Capture the cell that displays the provided text and extract its [X, Y] central coordinate. 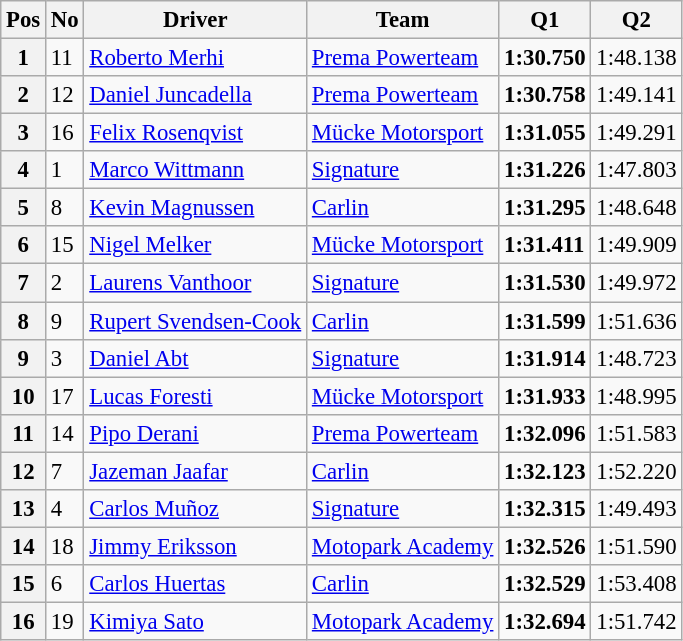
Felix Rosenqvist [196, 133]
1:51.636 [636, 321]
1:31.599 [545, 321]
Jazeman Jaafar [196, 471]
Marco Wittmann [196, 170]
1:30.758 [545, 95]
1:49.972 [636, 283]
1:32.529 [545, 584]
5 [24, 208]
1:32.526 [545, 546]
Jimmy Eriksson [196, 546]
Carlos Huertas [196, 584]
1:49.909 [636, 245]
1:32.096 [545, 433]
18 [65, 546]
Lucas Foresti [196, 396]
1:51.590 [636, 546]
Kevin Magnussen [196, 208]
1:31.530 [545, 283]
1:31.226 [545, 170]
Rupert Svendsen-Cook [196, 321]
Pos [24, 20]
1:47.803 [636, 170]
1:32.694 [545, 621]
13 [24, 509]
Nigel Melker [196, 245]
1:53.408 [636, 584]
1:48.138 [636, 58]
Q1 [545, 20]
1:52.220 [636, 471]
1:49.141 [636, 95]
1:51.583 [636, 433]
1:31.914 [545, 358]
No [65, 20]
Driver [196, 20]
1:31.933 [545, 396]
17 [65, 396]
Roberto Merhi [196, 58]
Carlos Muñoz [196, 509]
1:49.493 [636, 509]
1:30.750 [545, 58]
Pipo Derani [196, 433]
Team [403, 20]
Laurens Vanthoor [196, 283]
1:48.995 [636, 396]
1:31.055 [545, 133]
Q2 [636, 20]
1:31.411 [545, 245]
1:32.315 [545, 509]
1:32.123 [545, 471]
1:48.723 [636, 358]
10 [24, 396]
1:49.291 [636, 133]
1:51.742 [636, 621]
19 [65, 621]
Daniel Juncadella [196, 95]
1:48.648 [636, 208]
1:31.295 [545, 208]
Kimiya Sato [196, 621]
Daniel Abt [196, 358]
